Pinpoint the cell where the given text exists, returning its (x, y) midpoint coordinate. 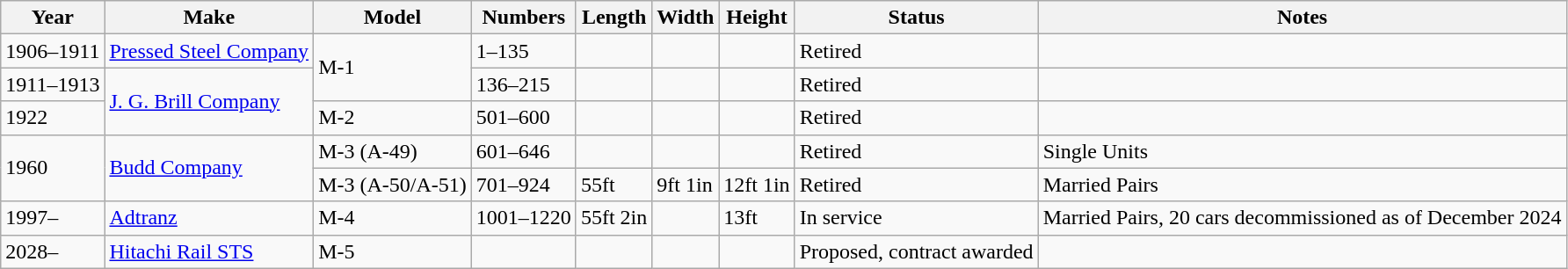
Adtranz (209, 218)
In service (916, 218)
55ft (613, 185)
1997– (53, 218)
1–135 (524, 51)
M-2 (393, 118)
Make (209, 18)
M-4 (393, 218)
Year (53, 18)
Married Pairs (1303, 185)
1960 (53, 168)
1001–1220 (524, 218)
1922 (53, 118)
Width (686, 18)
Married Pairs, 20 cars decommissioned as of December 2024 (1303, 218)
Hitachi Rail STS (209, 251)
M-3 (A-49) (393, 151)
13ft (757, 218)
Pressed Steel Company (209, 51)
601–646 (524, 151)
9ft 1in (686, 185)
2028– (53, 251)
55ft 2in (613, 218)
Numbers (524, 18)
Notes (1303, 18)
Single Units (1303, 151)
M-3 (A-50/A-51) (393, 185)
701–924 (524, 185)
12ft 1in (757, 185)
M-5 (393, 251)
Budd Company (209, 168)
J. G. Brill Company (209, 101)
Length (613, 18)
Proposed, contract awarded (916, 251)
Height (757, 18)
1906–1911 (53, 51)
M-1 (393, 68)
1911–1913 (53, 84)
501–600 (524, 118)
Status (916, 18)
136–215 (524, 84)
Model (393, 18)
